Locate the cell with the specified text and output its [X, Y] center coordinate. 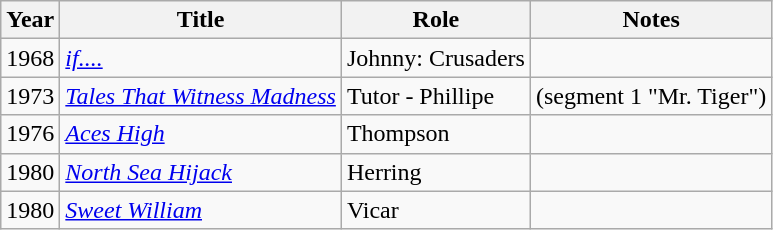
Role [436, 20]
Vicar [436, 210]
1968 [30, 58]
Tutor - Phillipe [436, 96]
Title [201, 20]
Thompson [436, 134]
North Sea Hijack [201, 172]
if.... [201, 58]
1973 [30, 96]
Herring [436, 172]
Aces High [201, 134]
Notes [650, 20]
Sweet William [201, 210]
1976 [30, 134]
Johnny: Crusaders [436, 58]
Tales That Witness Madness [201, 96]
Year [30, 20]
(segment 1 "Mr. Tiger") [650, 96]
